Capture the cell that displays the provided text and extract its (x, y) central coordinate. 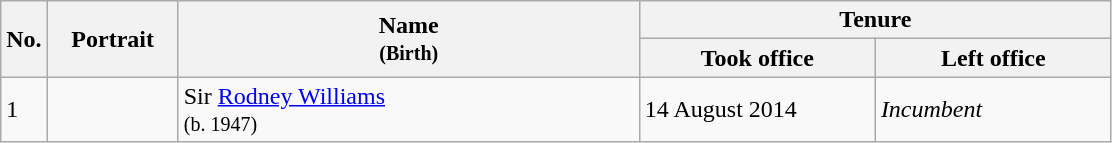
Portrait (112, 39)
14 August 2014 (757, 110)
1 (24, 110)
No. (24, 39)
Sir Rodney Williams(b. 1947) (408, 110)
Took office (757, 58)
Incumbent (993, 110)
Left office (993, 58)
Name(Birth) (408, 39)
Tenure (875, 20)
